Find where the given text appears and provide that cell's center as [x, y] coordinate. 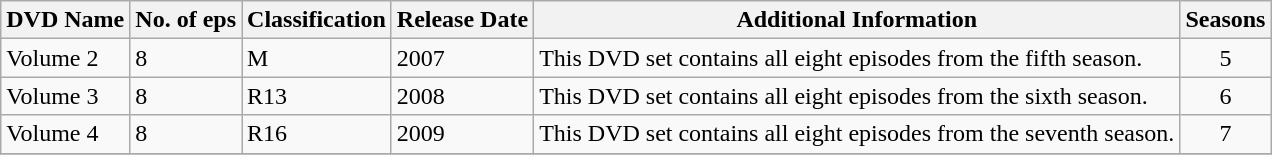
6 [1226, 96]
R16 [317, 134]
Release Date [462, 20]
2009 [462, 134]
5 [1226, 58]
This DVD set contains all eight episodes from the sixth season. [857, 96]
This DVD set contains all eight episodes from the fifth season. [857, 58]
Additional Information [857, 20]
2007 [462, 58]
Volume 3 [66, 96]
2008 [462, 96]
Volume 4 [66, 134]
Seasons [1226, 20]
Classification [317, 20]
This DVD set contains all eight episodes from the seventh season. [857, 134]
7 [1226, 134]
DVD Name [66, 20]
Volume 2 [66, 58]
No. of eps [186, 20]
R13 [317, 96]
M [317, 58]
